Provide the (X, Y) coordinate of the cell's center where the given text is located.  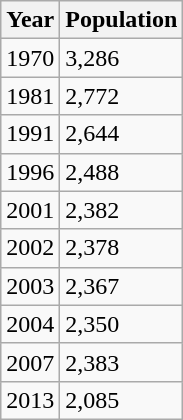
2004 (30, 324)
2001 (30, 210)
2003 (30, 286)
Year (30, 20)
2002 (30, 248)
2,644 (122, 134)
2,772 (122, 96)
1996 (30, 172)
2,378 (122, 248)
2,488 (122, 172)
1970 (30, 58)
2,367 (122, 286)
2,350 (122, 324)
2,382 (122, 210)
1981 (30, 96)
2013 (30, 400)
3,286 (122, 58)
Population (122, 20)
2,383 (122, 362)
2007 (30, 362)
2,085 (122, 400)
1991 (30, 134)
